Output the (X, Y) coordinate of the center of the cell containing the given text.  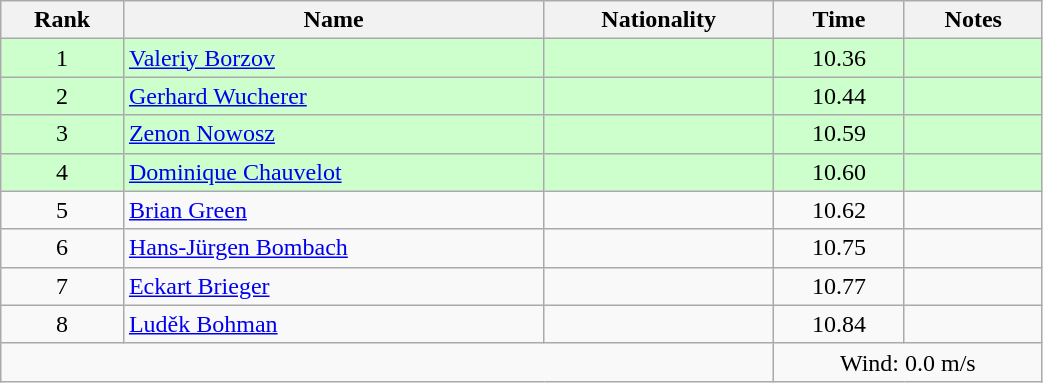
Dominique Chauvelot (333, 172)
10.62 (840, 210)
7 (62, 286)
10.75 (840, 248)
Nationality (659, 20)
Gerhard Wucherer (333, 96)
Zenon Nowosz (333, 134)
Hans-Jürgen Bombach (333, 248)
10.59 (840, 134)
Name (333, 20)
10.44 (840, 96)
Wind: 0.0 m/s (908, 362)
5 (62, 210)
Time (840, 20)
Valeriy Borzov (333, 58)
Notes (973, 20)
10.77 (840, 286)
6 (62, 248)
10.36 (840, 58)
Rank (62, 20)
8 (62, 324)
Brian Green (333, 210)
4 (62, 172)
2 (62, 96)
3 (62, 134)
10.60 (840, 172)
10.84 (840, 324)
Eckart Brieger (333, 286)
1 (62, 58)
Luděk Bohman (333, 324)
